Provide the [X, Y] coordinate of the cell's center where the given text is located.  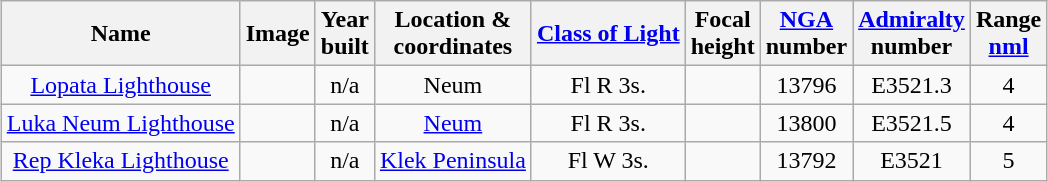
E3521.3 [912, 85]
13792 [806, 161]
Yearbuilt [344, 34]
Focalheight [722, 34]
Klek Peninsula [452, 161]
13796 [806, 85]
Rangenml [1008, 34]
Name [120, 34]
Fl W 3s. [608, 161]
Location &coordinates [452, 34]
Image [278, 34]
E3521 [912, 161]
13800 [806, 123]
Admiraltynumber [912, 34]
Luka Neum Lighthouse [120, 123]
Class of Light [608, 34]
5 [1008, 161]
NGAnumber [806, 34]
Lopata Lighthouse [120, 85]
Rep Kleka Lighthouse [120, 161]
E3521.5 [912, 123]
